From the cell containing the given text, extract its center point as (x, y) coordinate. 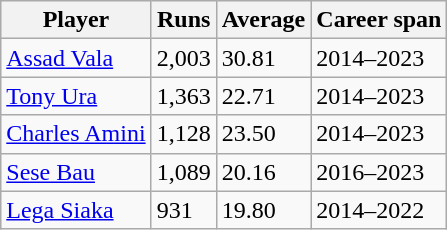
23.50 (264, 134)
2,003 (184, 58)
19.80 (264, 210)
30.81 (264, 58)
2016–2023 (379, 172)
1,128 (184, 134)
Sese Bau (76, 172)
1,089 (184, 172)
Career span (379, 20)
2014–2022 (379, 210)
Charles Amini (76, 134)
Average (264, 20)
Tony Ura (76, 96)
Lega Siaka (76, 210)
20.16 (264, 172)
1,363 (184, 96)
Player (76, 20)
931 (184, 210)
Assad Vala (76, 58)
Runs (184, 20)
22.71 (264, 96)
